Capture the cell that displays the provided text and extract its (x, y) central coordinate. 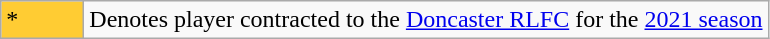
Denotes player contracted to the Doncaster RLFC for the 2021 season (426, 20)
* (42, 20)
